Scan for the cell matching the given text and deliver its [X, Y] coordinate at center. 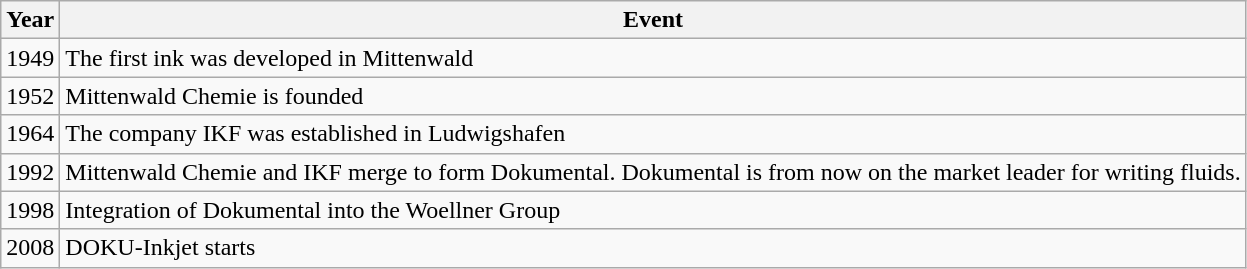
Mittenwald Chemie is founded [653, 96]
The first ink was developed in Mittenwald [653, 58]
Integration of Dokumental into the Woellner Group [653, 210]
Year [30, 20]
Event [653, 20]
Mittenwald Chemie and IKF merge to form Dokumental. Dokumental is from now on the market leader for writing fluids. [653, 172]
1964 [30, 134]
1998 [30, 210]
1952 [30, 96]
DOKU-Inkjet starts [653, 248]
1949 [30, 58]
The company IKF was established in Ludwigshafen [653, 134]
1992 [30, 172]
2008 [30, 248]
